Find where the given text appears and provide that cell's center as [x, y] coordinate. 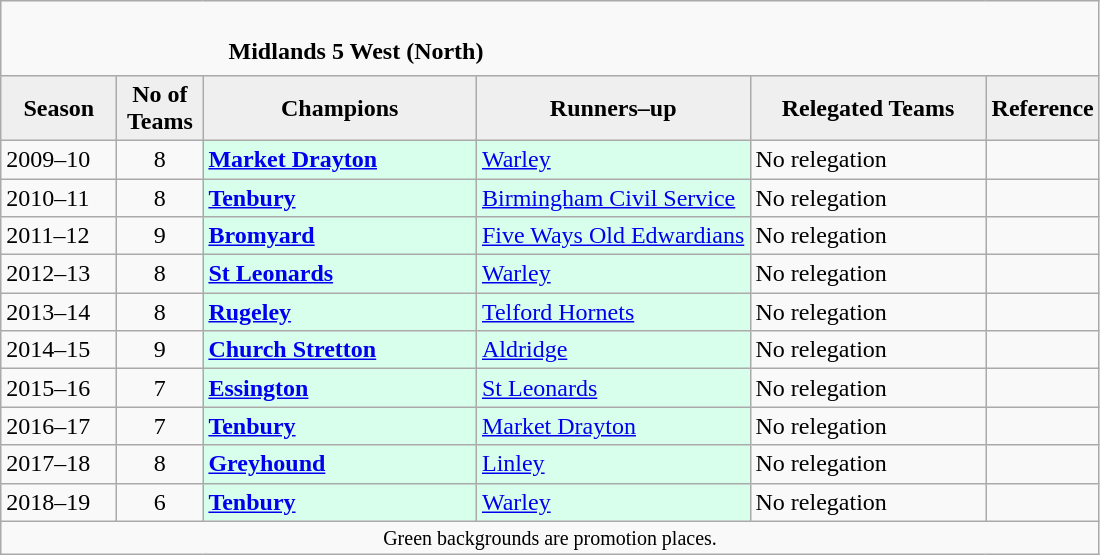
2012–13 [59, 274]
Aldridge [613, 350]
Rugeley [340, 312]
Church Stretton [340, 350]
Bromyard [340, 236]
2014–15 [59, 350]
Season [59, 108]
2013–14 [59, 312]
2015–16 [59, 388]
Runners–up [613, 108]
Five Ways Old Edwardians [613, 236]
2010–11 [59, 197]
2018–19 [59, 502]
6 [160, 502]
Champions [340, 108]
Telford Hornets [613, 312]
2011–12 [59, 236]
Essington [340, 388]
No of Teams [160, 108]
2017–18 [59, 464]
Birmingham Civil Service [613, 197]
2009–10 [59, 159]
Greyhound [340, 464]
Relegated Teams [868, 108]
2016–17 [59, 426]
Reference [1042, 108]
Linley [613, 464]
Green backgrounds are promotion places. [550, 538]
